Return (x, y) of the center of cell containing provided text 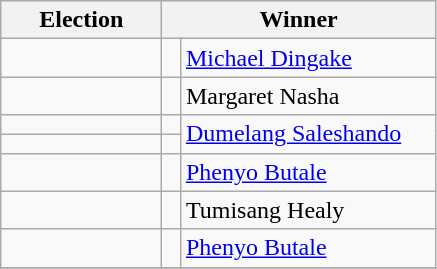
Winner (299, 20)
Tumisang Healy (308, 210)
Michael Dingake (308, 58)
Margaret Nasha (308, 96)
Election (82, 20)
Dumelang Saleshando (308, 134)
